Find where the given text appears and provide that cell's center as [x, y] coordinate. 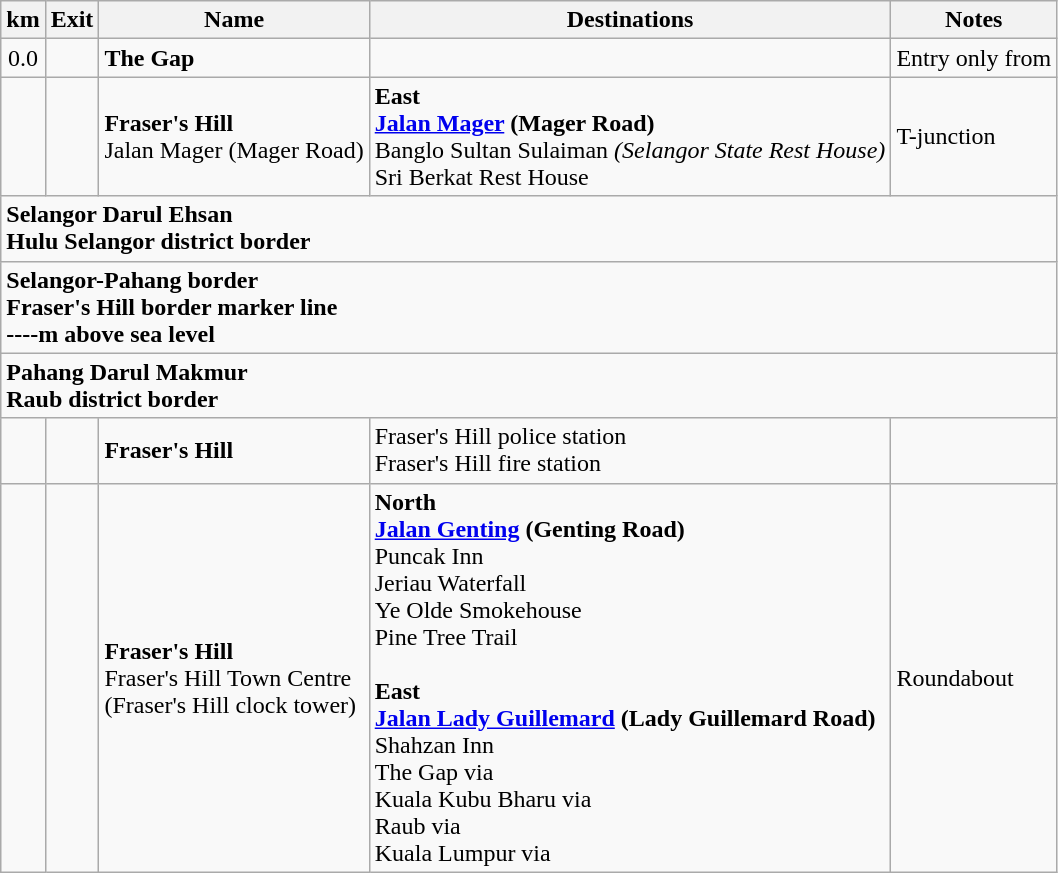
Notes [974, 20]
Roundabout [974, 678]
Selangor-Pahang borderFraser's Hill border marker line----m above sea level [529, 307]
Fraser's Hill police stationFraser's Hill fire station [630, 450]
Destinations [630, 20]
East Jalan Mager (Mager Road)Banglo Sultan Sulaiman (Selangor State Rest House)Sri Berkat Rest House [630, 136]
km [23, 20]
Fraser's Hill [234, 450]
Fraser's HillJalan Mager (Mager Road) [234, 136]
Name [234, 20]
Selangor Darul EhsanHulu Selangor district border [529, 228]
Exit [72, 20]
Entry only from [974, 58]
Pahang Darul MakmurRaub district border [529, 386]
The Gap [234, 58]
0.0 [23, 58]
Fraser's HillFraser's Hill Town Centre(Fraser's Hill clock tower) [234, 678]
T-junction [974, 136]
